Provide the (X, Y) coordinate of the cell's center where the given text is located.  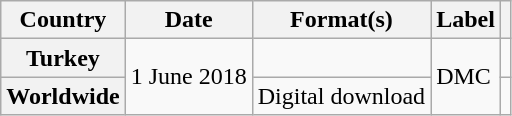
1 June 2018 (188, 77)
Format(s) (341, 20)
DMC (466, 77)
Worldwide (63, 96)
Digital download (341, 96)
Country (63, 20)
Turkey (63, 58)
Label (466, 20)
Date (188, 20)
